Detect which cell encompasses the target text, then output its [X, Y] center coordinate. 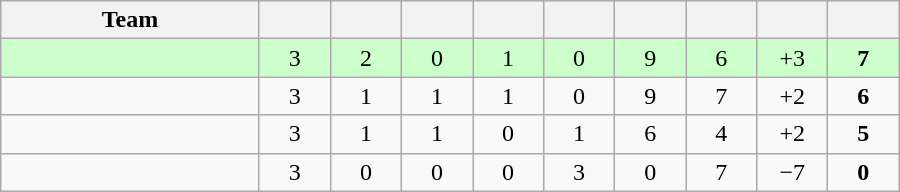
Team [130, 20]
+3 [792, 58]
4 [722, 134]
2 [366, 58]
5 [864, 134]
−7 [792, 172]
